Locate the cell with the specified text and output its [x, y] center coordinate. 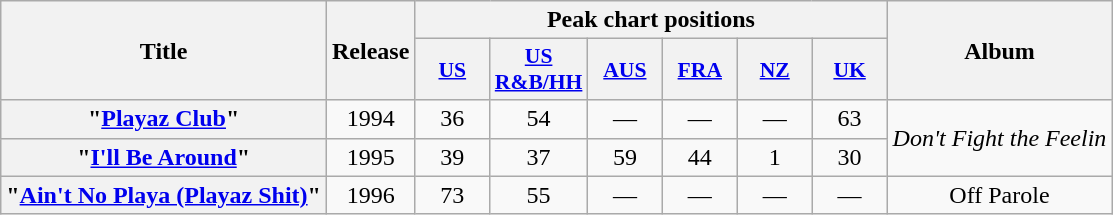
"Ain't No Playa (Playaz Shit)" [164, 195]
USR&B/HH [539, 70]
US [452, 70]
Album [1000, 50]
73 [452, 195]
55 [539, 195]
"I'll Be Around" [164, 157]
54 [539, 119]
UK [850, 70]
1996 [370, 195]
30 [850, 157]
36 [452, 119]
"Playaz Club" [164, 119]
1994 [370, 119]
Peak chart positions [651, 20]
1 [774, 157]
Title [164, 50]
AUS [624, 70]
59 [624, 157]
44 [700, 157]
37 [539, 157]
Off Parole [1000, 195]
39 [452, 157]
Release [370, 50]
Don't Fight the Feelin [1000, 138]
NZ [774, 70]
1995 [370, 157]
FRA [700, 70]
63 [850, 119]
